Extract the (X, Y) coordinate from the center of the cell holding the provided text.  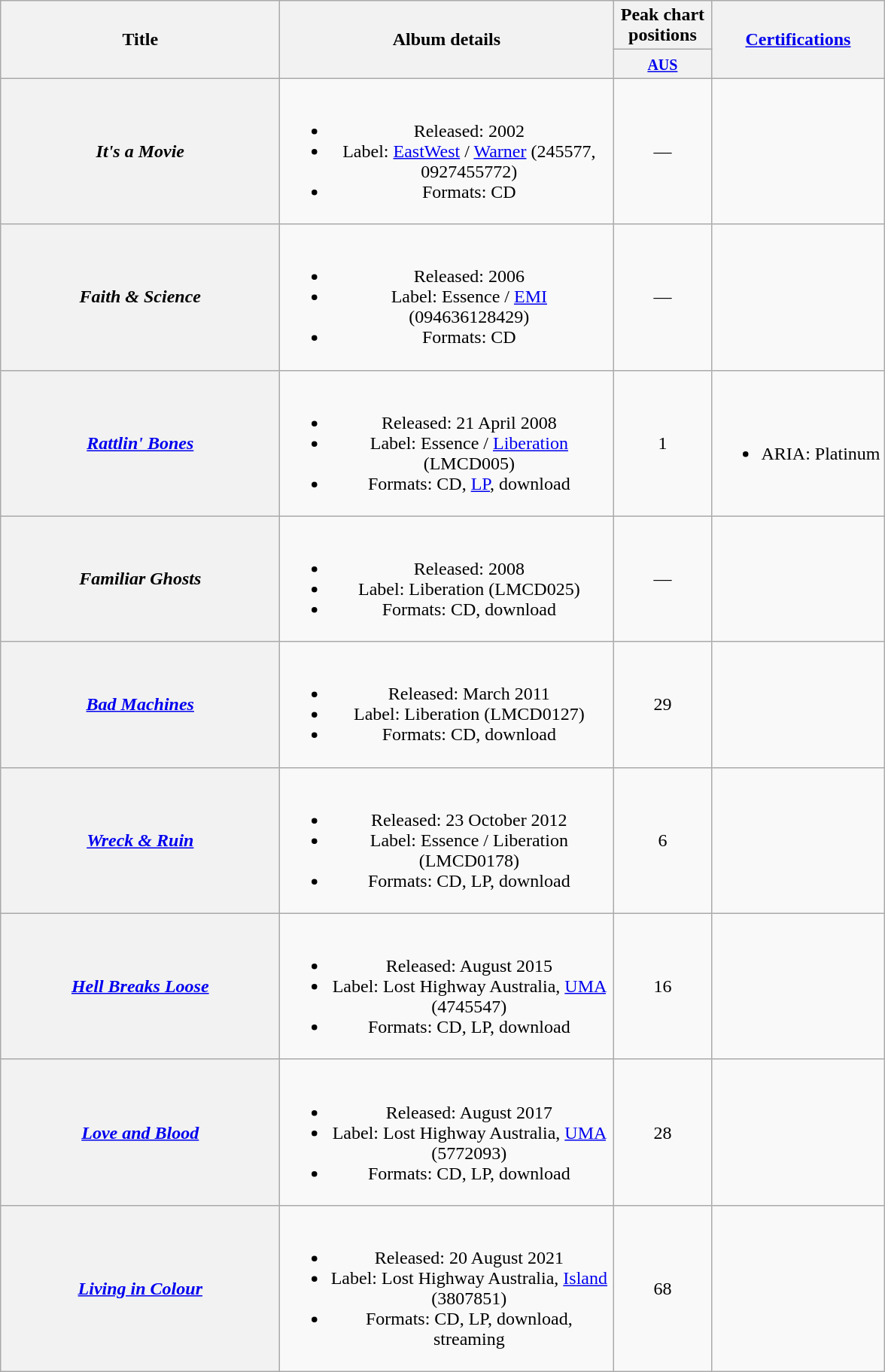
Released: 2008Label: Liberation (LMCD025)Formats: CD, download (447, 579)
28 (662, 1132)
Released: 2006Label: Essence / EMI (094636128429)Formats: CD (447, 297)
Released: March 2011Label: Liberation (LMCD0127)Formats: CD, download (447, 704)
16 (662, 986)
Released: 2002Label: EastWest / Warner (245577, 0927455772)Formats: CD (447, 151)
Released: 23 October 2012Label: Essence / Liberation (LMCD0178)Formats: CD, LP, download (447, 840)
Released: 20 August 2021Label: Lost Highway Australia, Island (3807851)Formats: CD, LP, download, streaming (447, 1288)
Title (140, 39)
Rattlin' Bones (140, 443)
Released: August 2017Label: Lost Highway Australia, UMA (5772093)Formats: CD, LP, download (447, 1132)
Released: 21 April 2008Label: Essence / Liberation (LMCD005)Formats: CD, LP, download (447, 443)
Living in Colour (140, 1288)
AUS (662, 64)
Familiar Ghosts (140, 579)
Hell Breaks Loose (140, 986)
ARIA: Platinum (798, 443)
Peak chartpositions (662, 26)
It's a Movie (140, 151)
Certifications (798, 39)
6 (662, 840)
Released: August 2015Label: Lost Highway Australia, UMA (4745547)Formats: CD, LP, download (447, 986)
29 (662, 704)
1 (662, 443)
Album details (447, 39)
Love and Blood (140, 1132)
Wreck & Ruin (140, 840)
Bad Machines (140, 704)
68 (662, 1288)
Faith & Science (140, 297)
